Extract the (x, y) coordinate from the center of the cell holding the provided text.  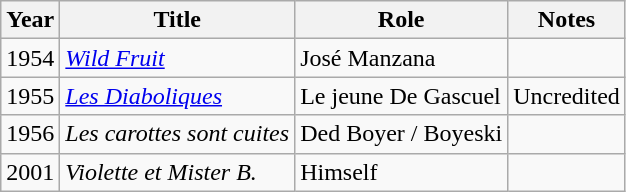
Himself (402, 172)
1954 (30, 58)
José Manzana (402, 58)
Les carottes sont cuites (178, 134)
Notes (567, 20)
1955 (30, 96)
Wild Fruit (178, 58)
Title (178, 20)
Uncredited (567, 96)
Ded Boyer / Boyeski (402, 134)
2001 (30, 172)
Year (30, 20)
Les Diaboliques (178, 96)
Violette et Mister B. (178, 172)
Role (402, 20)
Le jeune De Gascuel (402, 96)
1956 (30, 134)
